Pinpoint the cell where the given text exists, returning its [X, Y] midpoint coordinate. 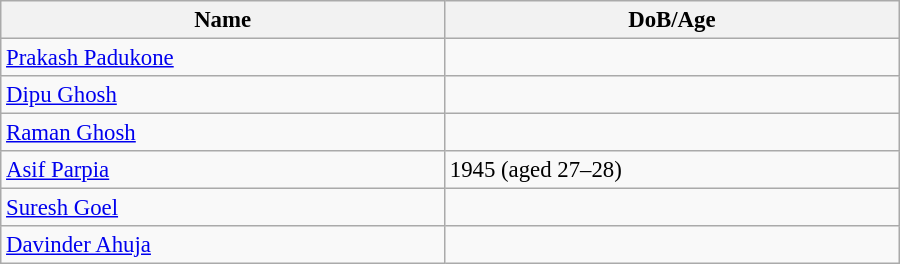
Name [223, 20]
Dipu Ghosh [223, 95]
Davinder Ahuja [223, 245]
1945 (aged 27–28) [672, 170]
Raman Ghosh [223, 133]
Asif Parpia [223, 170]
Prakash Padukone [223, 58]
DoB/Age [672, 20]
Suresh Goel [223, 208]
